Determine the (x, y) coordinate at the center of the cell enclosing the given text.  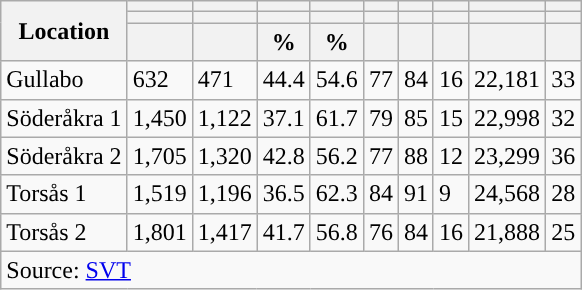
Söderåkra 1 (64, 118)
471 (224, 80)
33 (564, 80)
1,320 (224, 156)
Torsås 2 (64, 232)
37.1 (284, 118)
12 (450, 156)
24,568 (508, 194)
56.2 (336, 156)
9 (450, 194)
Source: SVT (291, 270)
91 (416, 194)
61.7 (336, 118)
36 (564, 156)
1,519 (160, 194)
85 (416, 118)
79 (380, 118)
632 (160, 80)
62.3 (336, 194)
88 (416, 156)
44.4 (284, 80)
Söderåkra 2 (64, 156)
42.8 (284, 156)
1,196 (224, 194)
21,888 (508, 232)
Location (64, 31)
Gullabo (64, 80)
15 (450, 118)
28 (564, 194)
Torsås 1 (64, 194)
1,417 (224, 232)
1,705 (160, 156)
23,299 (508, 156)
25 (564, 232)
1,801 (160, 232)
32 (564, 118)
36.5 (284, 194)
22,998 (508, 118)
22,181 (508, 80)
54.6 (336, 80)
56.8 (336, 232)
1,122 (224, 118)
41.7 (284, 232)
1,450 (160, 118)
76 (380, 232)
